From the cell containing the given text, extract its center point as (X, Y) coordinate. 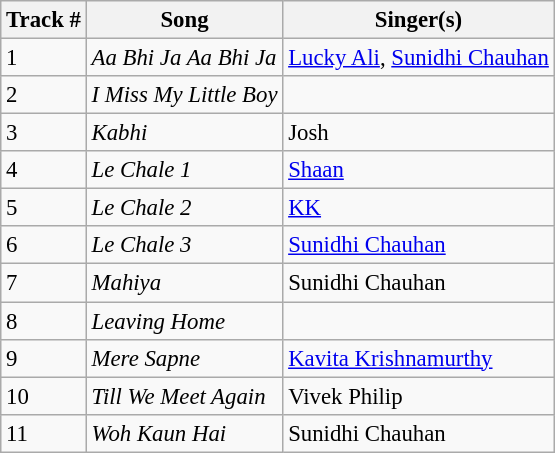
Song (184, 20)
Mere Sapne (184, 358)
Aa Bhi Ja Aa Bhi Ja (184, 58)
Vivek Philip (418, 396)
Kavita Krishnamurthy (418, 358)
Leaving Home (184, 321)
3 (44, 133)
I Miss My Little Boy (184, 95)
1 (44, 58)
9 (44, 358)
5 (44, 208)
8 (44, 321)
Le Chale 3 (184, 245)
Le Chale 2 (184, 208)
Till We Meet Again (184, 396)
2 (44, 95)
Track # (44, 20)
7 (44, 283)
Shaan (418, 170)
4 (44, 170)
10 (44, 396)
Singer(s) (418, 20)
11 (44, 433)
6 (44, 245)
Mahiya (184, 283)
Woh Kaun Hai (184, 433)
KK (418, 208)
Josh (418, 133)
Lucky Ali, Sunidhi Chauhan (418, 58)
Kabhi (184, 133)
Le Chale 1 (184, 170)
